Scan for the cell matching the given text and deliver its (x, y) coordinate at center. 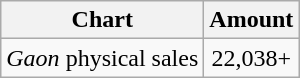
Amount (252, 20)
Gaon physical sales (102, 58)
22,038+ (252, 58)
Chart (102, 20)
